Output the (X, Y) coordinate of the center of the cell containing the given text.  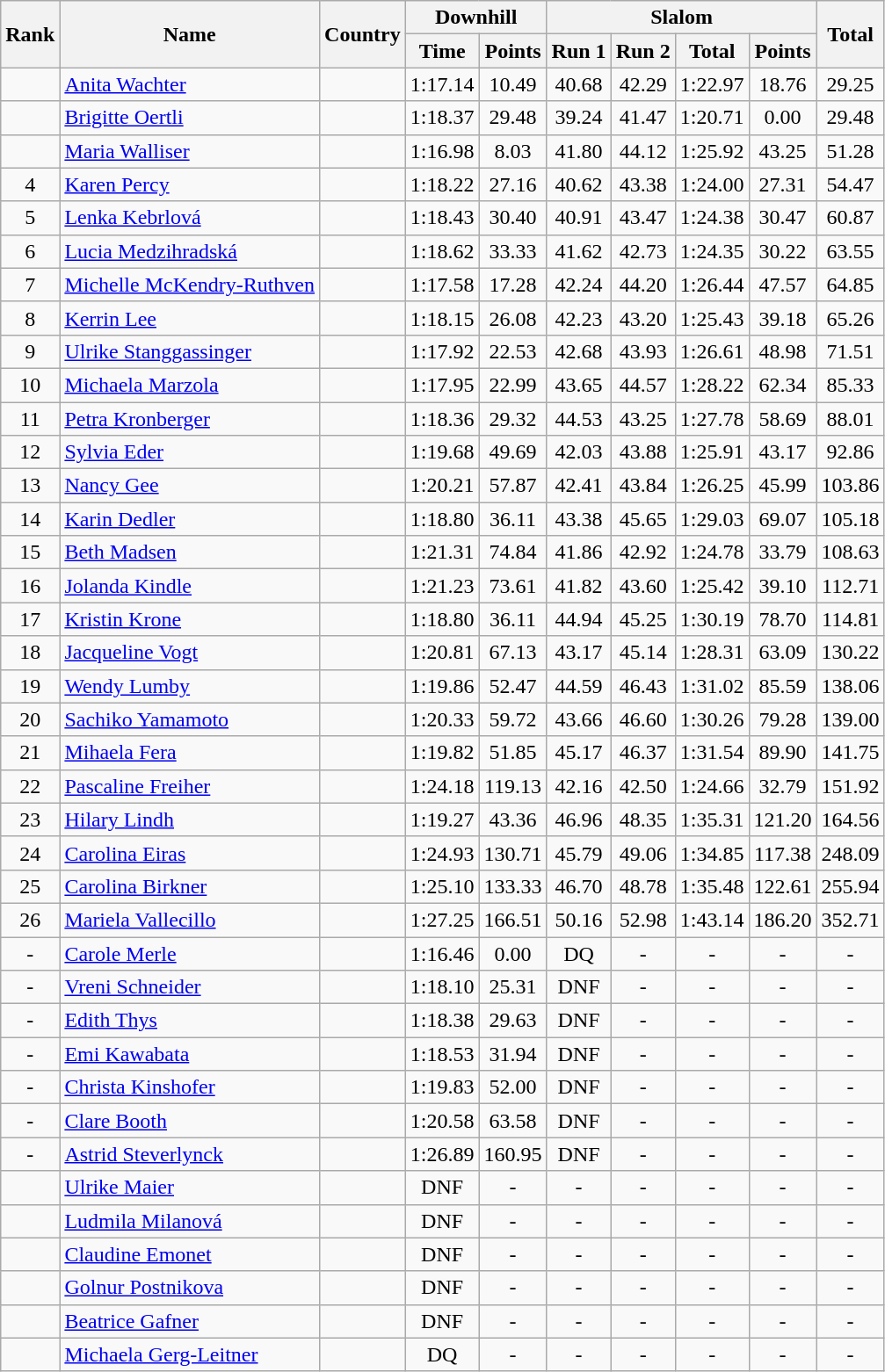
18 (30, 653)
122.61 (782, 886)
45.25 (643, 619)
1:19.83 (442, 1087)
1:24.66 (712, 786)
160.95 (513, 1154)
1:18.15 (442, 318)
255.94 (851, 886)
85.59 (782, 686)
6 (30, 251)
43.66 (578, 719)
1:22.97 (712, 84)
39.24 (578, 118)
130.71 (513, 853)
42.24 (578, 285)
26.08 (513, 318)
105.18 (851, 519)
29.25 (851, 84)
Lucia Medzihradská (190, 251)
26 (30, 920)
16 (30, 586)
41.82 (578, 586)
1:20.81 (442, 653)
43.60 (643, 586)
1:17.95 (442, 385)
43.47 (643, 218)
59.72 (513, 719)
Vreni Schneider (190, 987)
41.80 (578, 151)
1:24.18 (442, 786)
42.41 (578, 486)
7 (30, 285)
Michelle McKendry-Ruthven (190, 285)
32.79 (782, 786)
43.36 (513, 820)
1:21.23 (442, 586)
1:17.58 (442, 285)
Ulrike Stanggassinger (190, 351)
45.65 (643, 519)
21 (30, 753)
Golnur Postnikova (190, 1288)
108.63 (851, 552)
17.28 (513, 285)
39.10 (782, 586)
57.87 (513, 486)
41.47 (643, 118)
114.81 (851, 619)
71.51 (851, 351)
Claudine Emonet (190, 1254)
48.35 (643, 820)
Beatrice Gafner (190, 1321)
1:26.25 (712, 486)
1:21.31 (442, 552)
33.33 (513, 251)
4 (30, 184)
1:26.44 (712, 285)
73.61 (513, 586)
63.55 (851, 251)
Pascaline Freiher (190, 786)
29.32 (513, 419)
42.68 (578, 351)
51.28 (851, 151)
139.00 (851, 719)
1:19.27 (442, 820)
1:20.33 (442, 719)
1:18.43 (442, 218)
Clare Booth (190, 1121)
88.01 (851, 419)
52.98 (643, 920)
42.73 (643, 251)
Wendy Lumby (190, 686)
Emi Kawabata (190, 1054)
74.84 (513, 552)
42.16 (578, 786)
141.75 (851, 753)
103.86 (851, 486)
Petra Kronberger (190, 419)
25 (30, 886)
25.31 (513, 987)
33.79 (782, 552)
1:28.22 (712, 385)
42.50 (643, 786)
48.98 (782, 351)
Sylvia Eder (190, 452)
1:24.38 (712, 218)
23 (30, 820)
1:19.68 (442, 452)
42.03 (578, 452)
Brigitte Oertli (190, 118)
8.03 (513, 151)
1:25.42 (712, 586)
43.88 (643, 452)
69.07 (782, 519)
52.47 (513, 686)
67.13 (513, 653)
Sachiko Yamamoto (190, 719)
138.06 (851, 686)
40.62 (578, 184)
1:20.21 (442, 486)
151.92 (851, 786)
1:17.92 (442, 351)
Downhill (476, 18)
1:24.00 (712, 184)
1:34.85 (712, 853)
5 (30, 218)
Nancy Gee (190, 486)
40.68 (578, 84)
1:24.78 (712, 552)
8 (30, 318)
78.70 (782, 619)
1:19.86 (442, 686)
Slalom (682, 18)
19 (30, 686)
30.22 (782, 251)
248.09 (851, 853)
1:27.78 (712, 419)
58.69 (782, 419)
Michaela Gerg-Leitner (190, 1354)
1:26.61 (712, 351)
22.53 (513, 351)
22 (30, 786)
1:25.43 (712, 318)
1:30.19 (712, 619)
42.23 (578, 318)
1:27.25 (442, 920)
Ludmila Milanová (190, 1221)
1:16.98 (442, 151)
44.12 (643, 151)
39.18 (782, 318)
44.20 (643, 285)
Anita Wachter (190, 84)
65.26 (851, 318)
1:18.62 (442, 251)
27.16 (513, 184)
46.96 (578, 820)
133.33 (513, 886)
47.57 (782, 285)
46.37 (643, 753)
52.00 (513, 1087)
43.84 (643, 486)
121.20 (782, 820)
1:25.91 (712, 452)
Time (442, 51)
Country (363, 34)
1:18.22 (442, 184)
119.13 (513, 786)
Hilary Lindh (190, 820)
44.57 (643, 385)
Run 2 (643, 51)
41.62 (578, 251)
24 (30, 853)
89.90 (782, 753)
22.99 (513, 385)
Name (190, 34)
1:29.03 (712, 519)
1:24.93 (442, 853)
63.58 (513, 1121)
62.34 (782, 385)
45.99 (782, 486)
49.06 (643, 853)
Carole Merle (190, 953)
13 (30, 486)
1:31.02 (712, 686)
Rank (30, 34)
63.09 (782, 653)
1:20.58 (442, 1121)
1:18.38 (442, 1021)
30.47 (782, 218)
45.79 (578, 853)
1:28.31 (712, 653)
44.59 (578, 686)
Lenka Kebrlová (190, 218)
130.22 (851, 653)
41.86 (578, 552)
Mariela Vallecillo (190, 920)
Maria Walliser (190, 151)
49.69 (513, 452)
18.76 (782, 84)
1:17.14 (442, 84)
43.65 (578, 385)
48.78 (643, 886)
12 (30, 452)
Kristin Krone (190, 619)
9 (30, 351)
166.51 (513, 920)
42.29 (643, 84)
1:25.92 (712, 151)
10 (30, 385)
1:18.10 (442, 987)
Jolanda Kindle (190, 586)
45.14 (643, 653)
1:19.82 (442, 753)
Mihaela Fera (190, 753)
44.53 (578, 419)
92.86 (851, 452)
27.31 (782, 184)
43.20 (643, 318)
54.47 (851, 184)
Karin Dedler (190, 519)
164.56 (851, 820)
1:35.31 (712, 820)
15 (30, 552)
Michaela Marzola (190, 385)
29.63 (513, 1021)
17 (30, 619)
1:18.36 (442, 419)
Jacqueline Vogt (190, 653)
79.28 (782, 719)
1:25.10 (442, 886)
352.71 (851, 920)
Carolina Eiras (190, 853)
1:18.37 (442, 118)
85.33 (851, 385)
60.87 (851, 218)
Run 1 (578, 51)
1:35.48 (712, 886)
Carolina Birkner (190, 886)
31.94 (513, 1054)
1:31.54 (712, 753)
40.91 (578, 218)
1:24.35 (712, 251)
112.71 (851, 586)
1:26.89 (442, 1154)
51.85 (513, 753)
1:43.14 (712, 920)
Ulrike Maier (190, 1188)
11 (30, 419)
Karen Percy (190, 184)
46.60 (643, 719)
30.40 (513, 218)
20 (30, 719)
64.85 (851, 285)
42.92 (643, 552)
50.16 (578, 920)
14 (30, 519)
1:30.26 (712, 719)
Kerrin Lee (190, 318)
1:20.71 (712, 118)
44.94 (578, 619)
Beth Madsen (190, 552)
10.49 (513, 84)
Edith Thys (190, 1021)
1:16.46 (442, 953)
45.17 (578, 753)
46.70 (578, 886)
Christa Kinshofer (190, 1087)
117.38 (782, 853)
43.93 (643, 351)
Astrid Steverlynck (190, 1154)
186.20 (782, 920)
1:18.53 (442, 1054)
46.43 (643, 686)
